Detect which cell encompasses the target text, then output its [x, y] center coordinate. 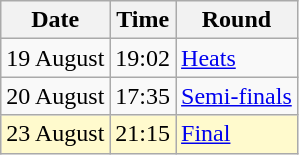
Heats [237, 58]
Time [143, 20]
19:02 [143, 58]
23 August [56, 134]
19 August [56, 58]
Semi-finals [237, 96]
Final [237, 134]
17:35 [143, 96]
20 August [56, 96]
21:15 [143, 134]
Round [237, 20]
Date [56, 20]
